Return the (x, y) coordinate for the center point of the cell that contains the specified text.  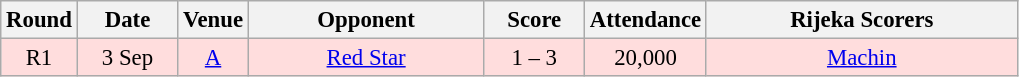
Venue (214, 20)
1 – 3 (534, 58)
Machin (862, 58)
Round (39, 20)
Score (534, 20)
Opponent (366, 20)
Red Star (366, 58)
Date (128, 20)
A (214, 58)
Rijeka Scorers (862, 20)
20,000 (646, 58)
R1 (39, 58)
3 Sep (128, 58)
Attendance (646, 20)
